Extract the (X, Y) coordinate from the center of the cell holding the provided text.  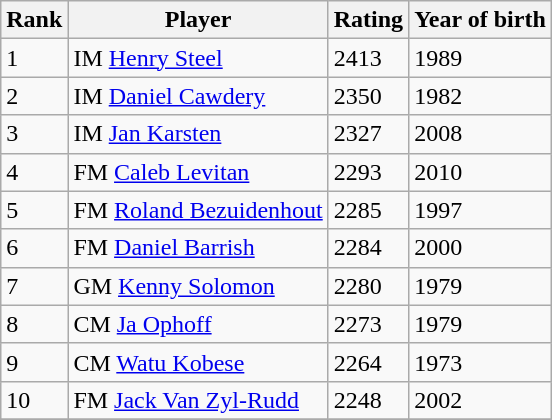
2010 (480, 172)
2327 (368, 134)
1989 (480, 58)
CM Watu Kobese (198, 362)
10 (34, 400)
IM Jan Karsten (198, 134)
2264 (368, 362)
FM Jack Van Zyl-Rudd (198, 400)
Rating (368, 20)
2000 (480, 248)
1973 (480, 362)
Player (198, 20)
5 (34, 210)
3 (34, 134)
2284 (368, 248)
2350 (368, 96)
1982 (480, 96)
Rank (34, 20)
FM Roland Bezuidenhout (198, 210)
2280 (368, 286)
GM Kenny Solomon (198, 286)
FM Caleb Levitan (198, 172)
6 (34, 248)
4 (34, 172)
1997 (480, 210)
Year of birth (480, 20)
FM Daniel Barrish (198, 248)
CM Ja Ophoff (198, 324)
2 (34, 96)
2008 (480, 134)
2273 (368, 324)
2413 (368, 58)
2293 (368, 172)
IM Daniel Cawdery (198, 96)
2248 (368, 400)
7 (34, 286)
1 (34, 58)
8 (34, 324)
2285 (368, 210)
9 (34, 362)
IM Henry Steel (198, 58)
2002 (480, 400)
